From the cell containing the given text, extract its center point as [X, Y] coordinate. 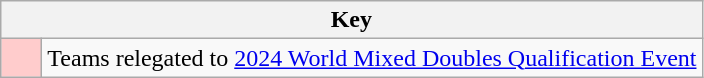
Key [352, 20]
Teams relegated to 2024 World Mixed Doubles Qualification Event [372, 58]
